Extract the [x, y] coordinate from the center of the cell holding the provided text.  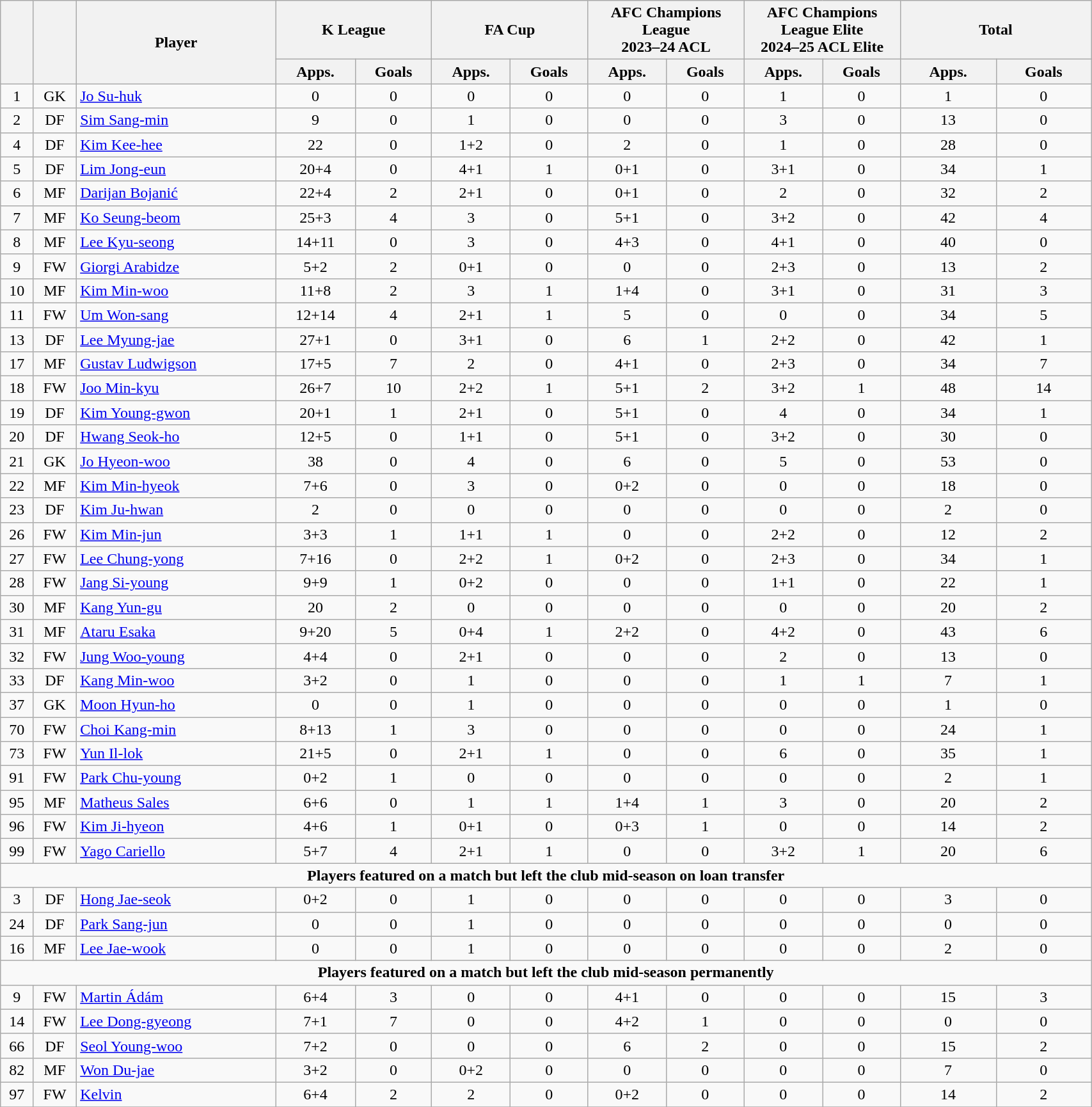
Total [995, 30]
16 [17, 948]
7+16 [315, 559]
Park Chu-young [177, 778]
7+6 [315, 486]
Matheus Sales [177, 802]
22+4 [315, 193]
Player [177, 42]
4+4 [315, 656]
4+6 [315, 827]
5+2 [315, 266]
66 [17, 1046]
97 [17, 1094]
12+5 [315, 437]
Lee Chung-yong [177, 559]
AFC Champions League Elite 2024–25 ACL Elite [822, 30]
21+5 [315, 754]
Hwang Seok-ho [177, 437]
K League [354, 30]
Lee Jae-wook [177, 948]
Lee Dong-gyeong [177, 1021]
AFC Champions League2023–24 ACL [666, 30]
Jo Su-huk [177, 96]
Yago Cariello [177, 851]
96 [17, 827]
23 [17, 510]
43 [948, 632]
FA Cup [510, 30]
73 [17, 754]
17+5 [315, 364]
Gustav Ludwigson [177, 364]
12+14 [315, 315]
53 [948, 461]
Hong Jae-seok [177, 900]
Yun Il-lok [177, 754]
Kim Min-jun [177, 534]
40 [948, 242]
Park Sang-jun [177, 924]
95 [17, 802]
Sim Sang-min [177, 120]
37 [17, 705]
14+11 [315, 242]
20+1 [315, 413]
99 [17, 851]
Um Won-sang [177, 315]
0+3 [627, 827]
1+2 [471, 145]
5+7 [315, 851]
Martin Ádám [177, 997]
Kim Min-woo [177, 291]
Moon Hyun-ho [177, 705]
Jang Si-young [177, 583]
Kim Ju-hwan [177, 510]
9+9 [315, 583]
21 [17, 461]
0+4 [471, 632]
Ataru Esaka [177, 632]
82 [17, 1070]
7+1 [315, 1021]
Darijan Bojanić [177, 193]
12 [948, 534]
17 [17, 364]
35 [948, 754]
Kim Kee-hee [177, 145]
26 [17, 534]
Jo Hyeon-woo [177, 461]
70 [17, 729]
Joo Min-kyu [177, 388]
7+2 [315, 1046]
Kim Young-gwon [177, 413]
Choi Kang-min [177, 729]
Kang Min-woo [177, 680]
8 [17, 242]
11 [17, 315]
91 [17, 778]
4+3 [627, 242]
Seol Young-woo [177, 1046]
48 [948, 388]
Jung Woo-young [177, 656]
19 [17, 413]
Ko Seung-beom [177, 218]
9+20 [315, 632]
Kelvin [177, 1094]
Lim Jong-eun [177, 169]
Players featured on a match but left the club mid-season on loan transfer [546, 875]
11+8 [315, 291]
20+4 [315, 169]
Won Du-jae [177, 1070]
Lee Myung-jae [177, 340]
Giorgi Arabidze [177, 266]
Kang Yun-gu [177, 607]
26+7 [315, 388]
Players featured on a match but left the club mid-season permanently [546, 973]
3+3 [315, 534]
Kim Min-hyeok [177, 486]
8+13 [315, 729]
6+6 [315, 802]
33 [17, 680]
Kim Ji-hyeon [177, 827]
27+1 [315, 340]
Lee Kyu-seong [177, 242]
27 [17, 559]
25+3 [315, 218]
38 [315, 461]
